Detect which cell encompasses the target text, then output its [X, Y] center coordinate. 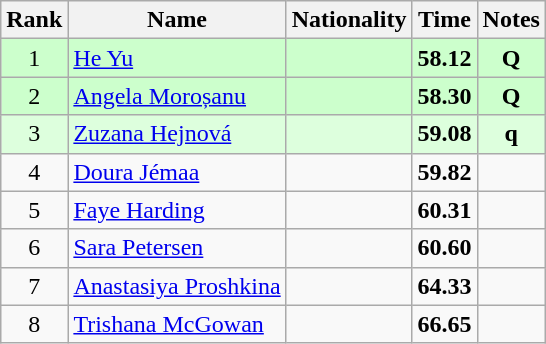
Zuzana Hejnová [177, 134]
Notes [511, 20]
59.82 [444, 172]
Angela Moroșanu [177, 96]
He Yu [177, 58]
60.31 [444, 210]
66.65 [444, 324]
4 [34, 172]
8 [34, 324]
58.30 [444, 96]
Trishana McGowan [177, 324]
6 [34, 248]
58.12 [444, 58]
60.60 [444, 248]
Nationality [349, 20]
59.08 [444, 134]
q [511, 134]
1 [34, 58]
Rank [34, 20]
Doura Jémaa [177, 172]
Time [444, 20]
64.33 [444, 286]
5 [34, 210]
Faye Harding [177, 210]
7 [34, 286]
Anastasiya Proshkina [177, 286]
3 [34, 134]
2 [34, 96]
Sara Petersen [177, 248]
Name [177, 20]
